Identify which cell holds the provided text, then report its [X, Y] central coordinate. 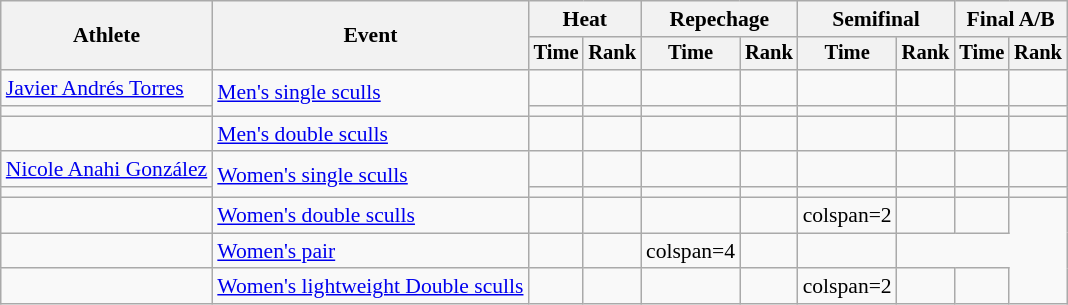
Women's lightweight Double sculls [370, 287]
colspan=4 [690, 251]
Women's single sculls [370, 175]
Men's single sculls [370, 93]
Women's pair [370, 251]
Nicole Anahi González [107, 170]
Women's double sculls [370, 216]
Semifinal [876, 19]
Repechage [720, 19]
Heat [585, 19]
Men's double sculls [370, 134]
Javier Andrés Torres [107, 88]
Final A/B [1010, 19]
Athlete [107, 36]
Event [370, 36]
